Find where the given text appears and provide that cell's center as [X, Y] coordinate. 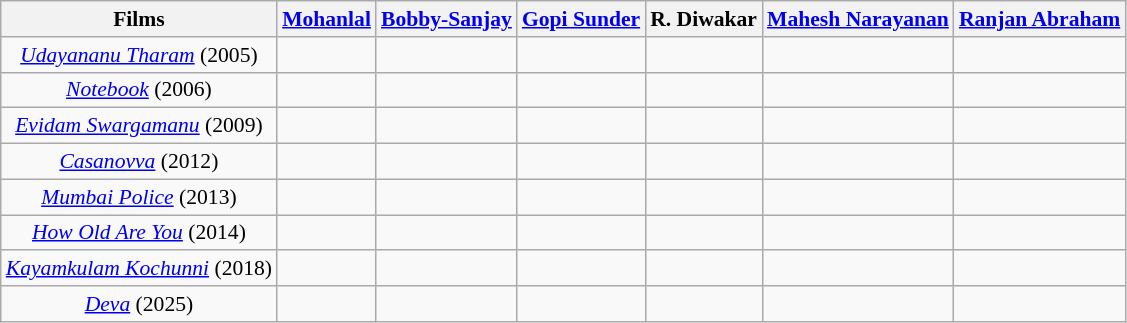
Bobby-Sanjay [446, 19]
Ranjan Abraham [1040, 19]
Kayamkulam Kochunni (2018) [139, 269]
How Old Are You (2014) [139, 233]
R. Diwakar [704, 19]
Evidam Swargamanu (2009) [139, 126]
Films [139, 19]
Mohanlal [326, 19]
Gopi Sunder [581, 19]
Deva (2025) [139, 304]
Mahesh Narayanan [858, 19]
Casanovva (2012) [139, 162]
Udayananu Tharam (2005) [139, 55]
Mumbai Police (2013) [139, 197]
Notebook (2006) [139, 90]
